From the cell containing the given text, extract its center point as (x, y) coordinate. 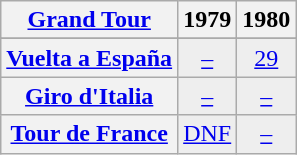
Tour de France (90, 134)
Grand Tour (90, 20)
Vuelta a España (90, 58)
DNF (208, 134)
Giro d'Italia (90, 96)
1979 (208, 20)
29 (266, 58)
1980 (266, 20)
